Output the [X, Y] coordinate of the center of the cell containing the given text.  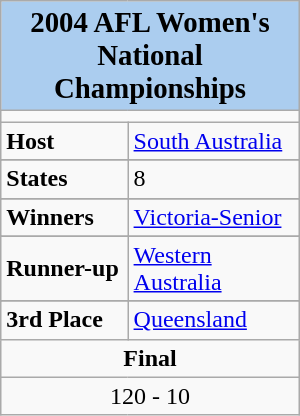
Victoria-Senior [214, 217]
Western Australia [214, 268]
Winners [64, 217]
Queensland [214, 320]
120 - 10 [150, 396]
3rd Place [64, 320]
8 [214, 179]
States [64, 179]
Runner-up [64, 268]
South Australia [214, 141]
Final [150, 358]
2004 AFL Women's National Championships [150, 56]
Host [64, 141]
